Scan for the cell matching the given text and deliver its [x, y] coordinate at center. 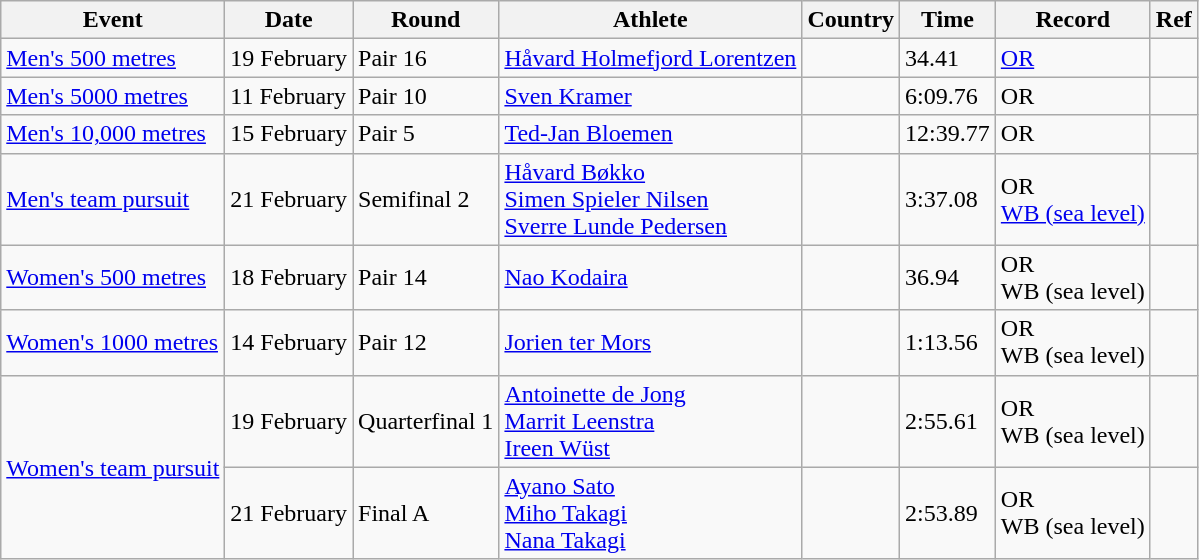
Quarterfinal 1 [426, 421]
Men's 5000 metres [113, 96]
Men's 500 metres [113, 58]
Record [1072, 20]
11 February [289, 96]
12:39.77 [948, 134]
Håvard BøkkoSimen Spieler NilsenSverre Lunde Pedersen [650, 199]
Pair 16 [426, 58]
Semifinal 2 [426, 199]
Ted-Jan Bloemen [650, 134]
15 February [289, 134]
Ayano SatoMiho TakagiNana Takagi [650, 513]
2:53.89 [948, 513]
Round [426, 20]
Men's team pursuit [113, 199]
Women's 500 metres [113, 278]
Country [851, 20]
Athlete [650, 20]
Women's team pursuit [113, 467]
Pair 14 [426, 278]
1:13.56 [948, 342]
Sven Kramer [650, 96]
Time [948, 20]
Final A [426, 513]
Men's 10,000 metres [113, 134]
14 February [289, 342]
Nao Kodaira [650, 278]
Pair 5 [426, 134]
36.94 [948, 278]
Pair 10 [426, 96]
Håvard Holmefjord Lorentzen [650, 58]
Antoinette de JongMarrit LeenstraIreen Wüst [650, 421]
6:09.76 [948, 96]
Ref [1174, 20]
3:37.08 [948, 199]
34.41 [948, 58]
Women's 1000 metres [113, 342]
2:55.61 [948, 421]
Jorien ter Mors [650, 342]
Date [289, 20]
Event [113, 20]
18 February [289, 278]
Pair 12 [426, 342]
